Search for the cell housing the specified text and yield its (X, Y) center coordinate. 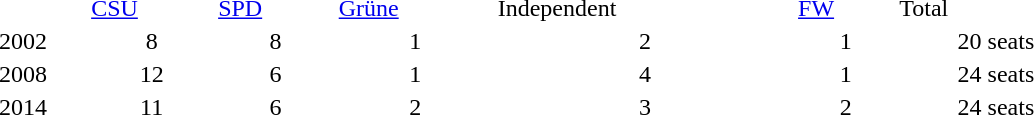
4 (645, 74)
2 (645, 42)
6 (276, 74)
12 (152, 74)
